Provide the (X, Y) coordinate of the cell's center where the given text is located.  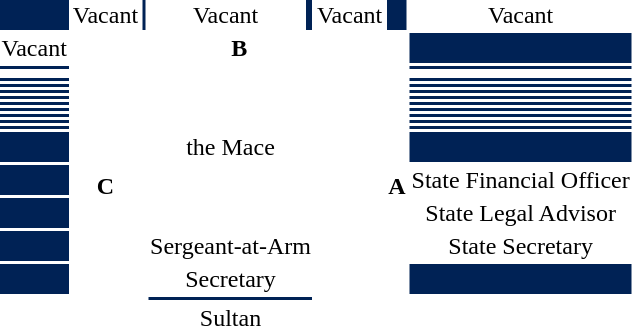
A (397, 186)
State Legal Advisor (520, 213)
State Secretary (520, 246)
Sergeant-at-Arm (231, 246)
the Mace (231, 147)
State Financial Officer (520, 180)
Secretary (231, 279)
B (239, 48)
C (105, 186)
